Extract the [X, Y] coordinate from the center of the cell holding the provided text.  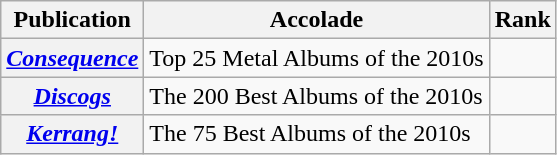
The 75 Best Albums of the 2010s [316, 134]
Discogs [72, 96]
Top 25 Metal Albums of the 2010s [316, 58]
Kerrang! [72, 134]
The 200 Best Albums of the 2010s [316, 96]
Rank [522, 20]
Accolade [316, 20]
Publication [72, 20]
Consequence [72, 58]
